For the text-containing cell, return its midpoint in (x, y) coordinate format. 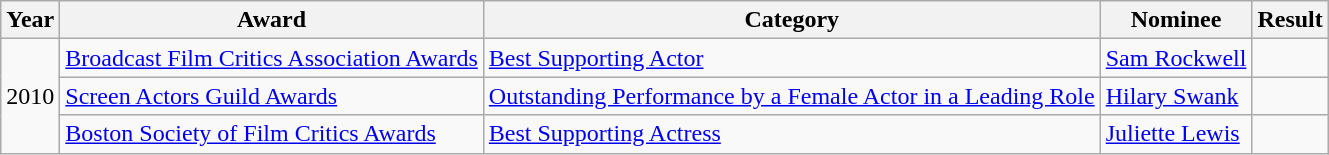
Screen Actors Guild Awards (272, 96)
Best Supporting Actress (792, 134)
Hilary Swank (1176, 96)
Award (272, 20)
Category (792, 20)
Best Supporting Actor (792, 58)
Boston Society of Film Critics Awards (272, 134)
Outstanding Performance by a Female Actor in a Leading Role (792, 96)
Juliette Lewis (1176, 134)
Result (1290, 20)
2010 (30, 96)
Nominee (1176, 20)
Sam Rockwell (1176, 58)
Year (30, 20)
Broadcast Film Critics Association Awards (272, 58)
